Pinpoint the cell where the given text exists, returning its [x, y] midpoint coordinate. 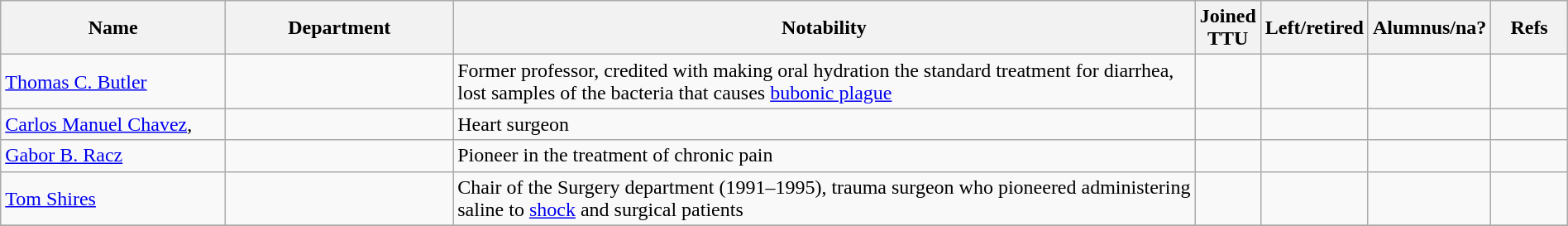
Joined TTU [1227, 28]
Left/retired [1314, 28]
Name [113, 28]
Chair of the Surgery department (1991–1995), trauma surgeon who pioneered administering saline to shock and surgical patients [824, 199]
Former professor, credited with making oral hydration the standard treatment for diarrhea, lost samples of the bacteria that causes bubonic plague [824, 81]
Tom Shires [113, 199]
Notability [824, 28]
Refs [1529, 28]
Heart surgeon [824, 124]
Carlos Manuel Chavez, [113, 124]
Alumnus/na? [1429, 28]
Department [339, 28]
Gabor B. Racz [113, 156]
Pioneer in the treatment of chronic pain [824, 156]
Thomas C. Butler [113, 81]
